Locate the cell with the specified text and output its (X, Y) center coordinate. 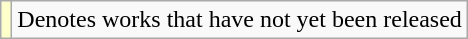
Denotes works that have not yet been released (240, 20)
